For the text-containing cell, return its midpoint in [x, y] coordinate format. 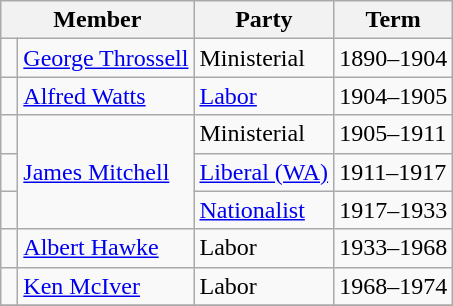
Albert Hawke [106, 248]
1933–1968 [394, 248]
Ken McIver [106, 286]
Term [394, 20]
Party [264, 20]
Alfred Watts [106, 96]
Member [98, 20]
James Mitchell [106, 172]
1917–1933 [394, 210]
1968–1974 [394, 286]
1890–1904 [394, 58]
1905–1911 [394, 134]
1904–1905 [394, 96]
George Throssell [106, 58]
Nationalist [264, 210]
Liberal (WA) [264, 172]
1911–1917 [394, 172]
